Find where the given text appears and provide that cell's center as (X, Y) coordinate. 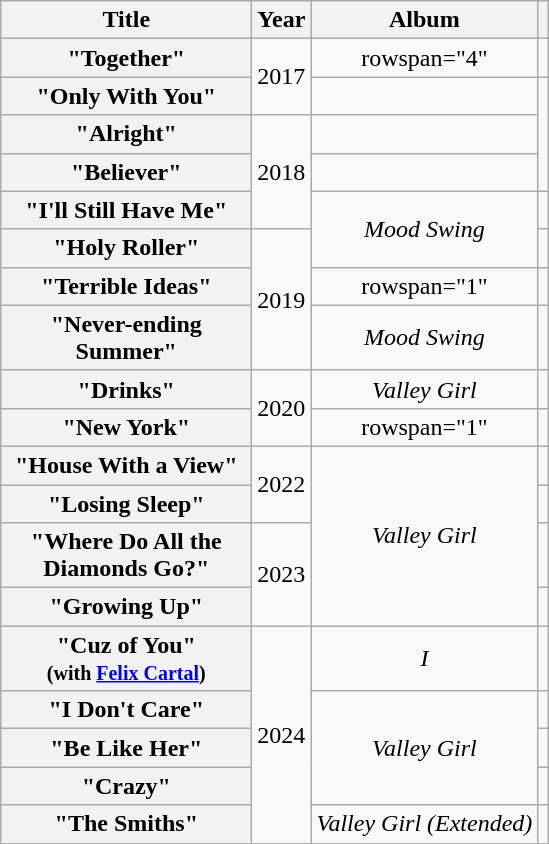
"Terrible Ideas" (126, 286)
"Believer" (126, 172)
I (424, 658)
Valley Girl (Extended) (424, 824)
"Growing Up" (126, 607)
"The Smiths" (126, 824)
"I'll Still Have Me" (126, 210)
"Cuz of You"(with Felix Cartal) (126, 658)
Year (282, 20)
2020 (282, 408)
"Alright" (126, 134)
"Crazy" (126, 786)
"Drinks" (126, 389)
2023 (282, 574)
"Never-ending Summer" (126, 338)
2019 (282, 300)
"Together" (126, 58)
"New York" (126, 427)
rowspan="4" (424, 58)
"Where Do All the Diamonds Go?" (126, 556)
"House With a View" (126, 465)
"Be Like Her" (126, 748)
2022 (282, 484)
"Losing Sleep" (126, 503)
Album (424, 20)
2018 (282, 172)
2024 (282, 734)
2017 (282, 77)
"Holy Roller" (126, 248)
Title (126, 20)
"Only With You" (126, 96)
"I Don't Care" (126, 710)
